Capture the cell that displays the provided text and extract its (X, Y) central coordinate. 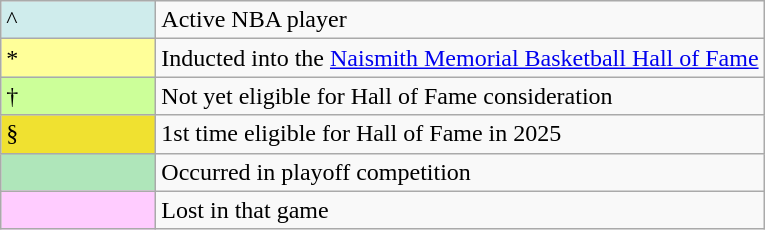
§ (78, 134)
Lost in that game (460, 210)
^ (78, 20)
† (78, 96)
* (78, 58)
Active NBA player (460, 20)
Inducted into the Naismith Memorial Basketball Hall of Fame (460, 58)
Occurred in playoff competition (460, 172)
1st time eligible for Hall of Fame in 2025 (460, 134)
Not yet eligible for Hall of Fame consideration (460, 96)
